Capture the cell that displays the provided text and extract its (X, Y) central coordinate. 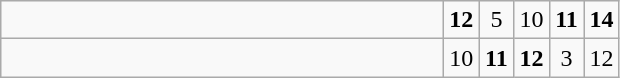
3 (566, 58)
5 (496, 20)
14 (602, 20)
